Provide the [X, Y] coordinate of the cell's center where the given text is located.  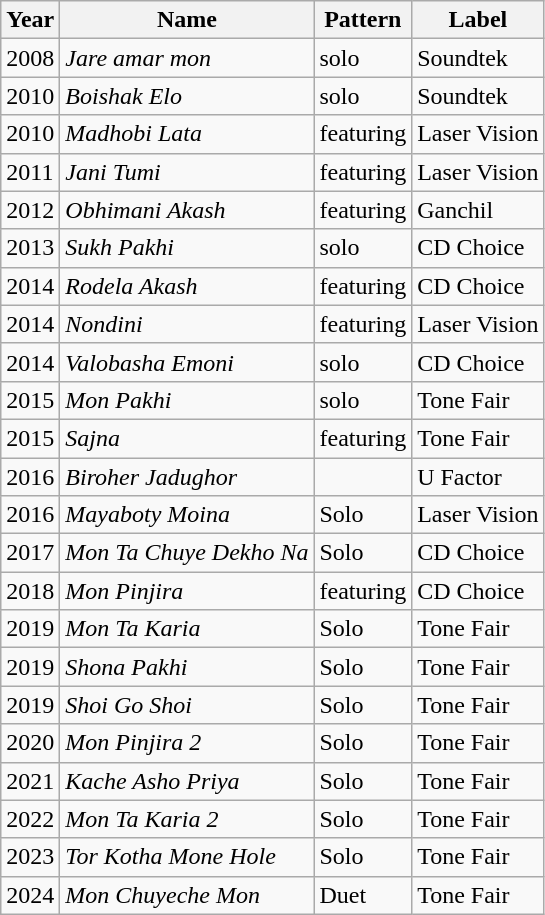
2023 [30, 857]
Shoi Go Shoi [187, 705]
Year [30, 20]
2018 [30, 591]
Sukh Pakhi [187, 248]
Jani Tumi [187, 172]
Kache Asho Priya [187, 781]
Ganchil [478, 210]
Mon Pinjira 2 [187, 743]
Shona Pakhi [187, 667]
Mon Ta Karia [187, 629]
Mon Pinjira [187, 591]
Mon Pakhi [187, 400]
Name [187, 20]
Duet [363, 895]
Mayaboty Moina [187, 515]
2017 [30, 553]
Nondini [187, 324]
2024 [30, 895]
2011 [30, 172]
Rodela Akash [187, 286]
Tor Kotha Mone Hole [187, 857]
Valobasha Emoni [187, 362]
2022 [30, 819]
Biroher Jadughor [187, 477]
Mon Ta Chuye Dekho Na [187, 553]
Boishak Elo [187, 96]
2012 [30, 210]
2020 [30, 743]
2008 [30, 58]
Sajna [187, 438]
Mon Chuyeche Mon [187, 895]
Jare amar mon [187, 58]
Pattern [363, 20]
2013 [30, 248]
Obhimani Akash [187, 210]
U Factor [478, 477]
2021 [30, 781]
Label [478, 20]
Mon Ta Karia 2 [187, 819]
Madhobi Lata [187, 134]
